Pinpoint the cell where the given text exists, returning its [X, Y] midpoint coordinate. 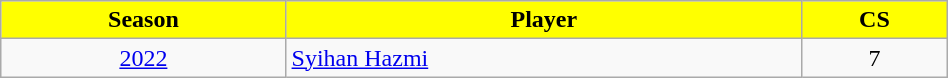
Syihan Hazmi [544, 58]
7 [875, 58]
Player [544, 20]
2022 [144, 58]
Season [144, 20]
CS [875, 20]
